Detect which cell encompasses the target text, then output its (x, y) center coordinate. 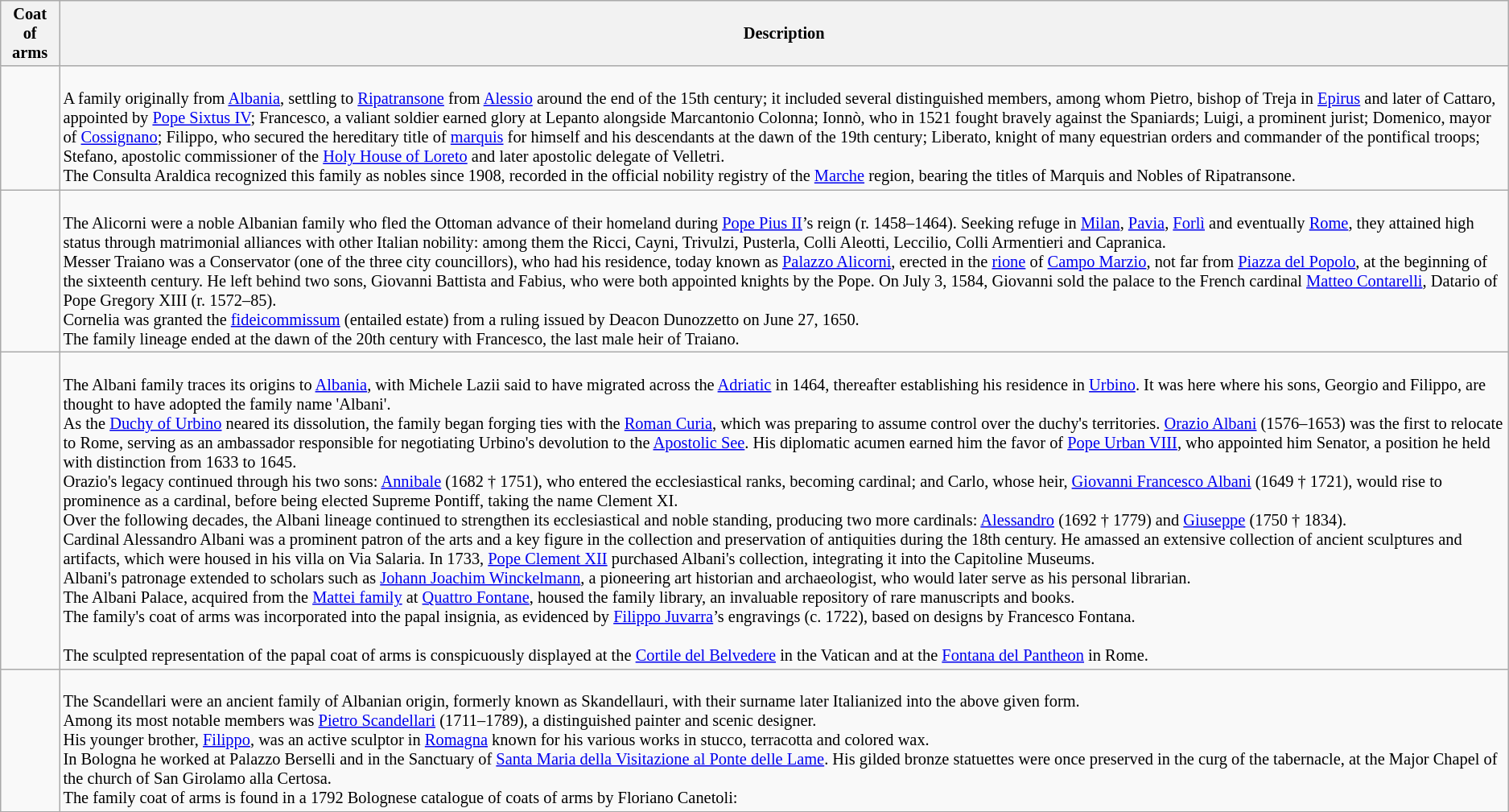
Coat of arms (31, 33)
Description (784, 33)
